Provide the (X, Y) coordinate of the cell's center where the given text is located.  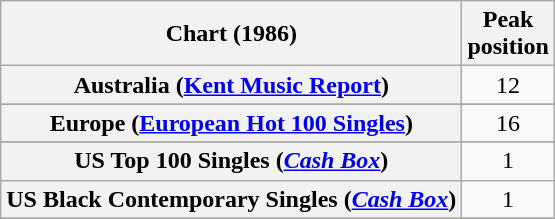
16 (508, 123)
Peakposition (508, 34)
Chart (1986) (232, 34)
12 (508, 85)
US Black Contemporary Singles (Cash Box) (232, 199)
Australia (Kent Music Report) (232, 85)
Europe (European Hot 100 Singles) (232, 123)
US Top 100 Singles (Cash Box) (232, 161)
